Find where the given text appears and provide that cell's center as [x, y] coordinate. 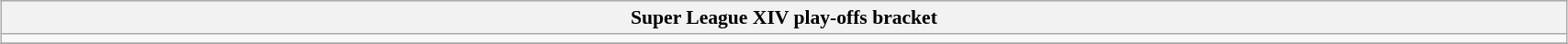
Super League XIV play-offs bracket [784, 17]
